Determine the (x, y) coordinate at the center of the cell enclosing the given text.  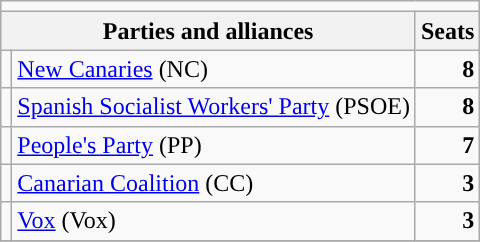
New Canaries (NC) (214, 69)
7 (447, 145)
Vox (Vox) (214, 221)
Parties and alliances (208, 31)
Spanish Socialist Workers' Party (PSOE) (214, 107)
Canarian Coalition (CC) (214, 183)
People's Party (PP) (214, 145)
Seats (447, 31)
